Identify which cell holds the provided text, then report its (x, y) central coordinate. 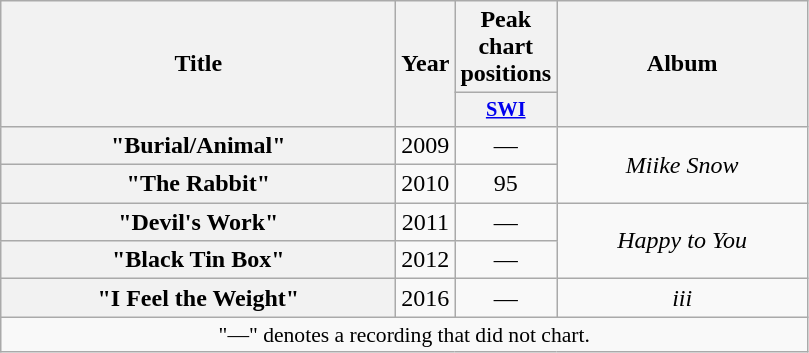
"The Rabbit" (198, 184)
Peak chart positions (506, 47)
Year (426, 64)
Album (682, 64)
2016 (426, 298)
"—" denotes a recording that did not chart. (404, 335)
"Burial/Animal" (198, 145)
"Devil's Work" (198, 222)
Title (198, 64)
2010 (426, 184)
"Black Tin Box" (198, 260)
2011 (426, 222)
iii (682, 298)
Miike Snow (682, 164)
2009 (426, 145)
"I Feel the Weight" (198, 298)
SWI (506, 110)
2012 (426, 260)
95 (506, 184)
Happy to You (682, 241)
